Find where the given text appears and provide that cell's center as (X, Y) coordinate. 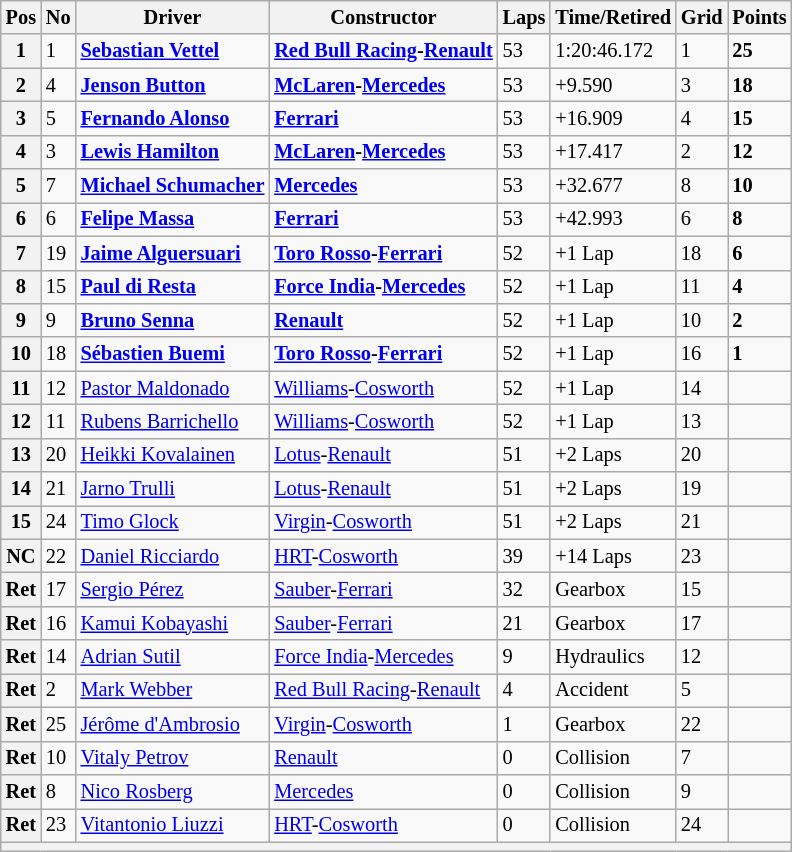
Lewis Hamilton (173, 152)
Mark Webber (173, 690)
Jenson Button (173, 85)
Pastor Maldonado (173, 388)
Sergio Pérez (173, 589)
Pos (21, 17)
+14 Laps (613, 556)
Grid (702, 17)
32 (524, 589)
39 (524, 556)
Daniel Ricciardo (173, 556)
+42.993 (613, 219)
+9.590 (613, 85)
Adrian Sutil (173, 657)
Fernando Alonso (173, 118)
1:20:46.172 (613, 51)
+17.417 (613, 152)
+16.909 (613, 118)
Vitaly Petrov (173, 758)
Vitantonio Liuzzi (173, 825)
No (58, 17)
Jérôme d'Ambrosio (173, 724)
Jaime Alguersuari (173, 253)
Felipe Massa (173, 219)
Kamui Kobayashi (173, 623)
Jarno Trulli (173, 489)
Sébastien Buemi (173, 354)
Nico Rosberg (173, 791)
Bruno Senna (173, 320)
Driver (173, 17)
Rubens Barrichello (173, 421)
+32.677 (613, 186)
Time/Retired (613, 17)
Hydraulics (613, 657)
Paul di Resta (173, 287)
Accident (613, 690)
Heikki Kovalainen (173, 455)
Laps (524, 17)
Michael Schumacher (173, 186)
Timo Glock (173, 522)
NC (21, 556)
Sebastian Vettel (173, 51)
Constructor (383, 17)
Points (760, 17)
